Determine the (x, y) coordinate at the center of the cell enclosing the given text.  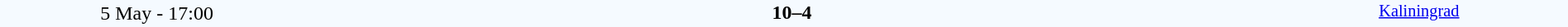
5 May - 17:00 (157, 13)
Kaliningrad (1419, 13)
10–4 (791, 12)
